From the cell containing the given text, extract its center point as [X, Y] coordinate. 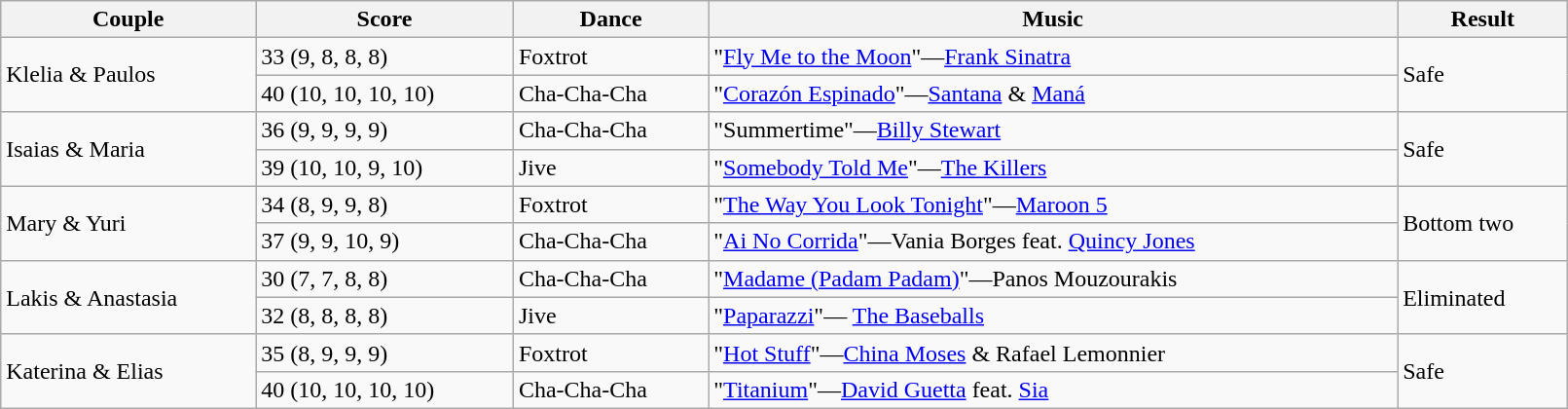
"Madame (Padam Padam)"—Panos Mouzourakis [1053, 279]
"Hot Stuff"—China Moses & Rafael Lemonnier [1053, 353]
37 (9, 9, 10, 9) [385, 242]
Bottom two [1483, 223]
Couple [128, 19]
"Paparazzi"— The Baseballs [1053, 316]
"Summertime"—Billy Stewart [1053, 130]
"Somebody Told Me"—The Killers [1053, 167]
"Titanium"—David Guetta feat. Sia [1053, 390]
34 (8, 9, 9, 8) [385, 204]
"The Way You Look Tonight"—Maroon 5 [1053, 204]
Music [1053, 19]
Katerina & Elias [128, 371]
30 (7, 7, 8, 8) [385, 279]
39 (10, 10, 9, 10) [385, 167]
32 (8, 8, 8, 8) [385, 316]
Klelia & Paulos [128, 75]
Lakis & Anastasia [128, 297]
"Ai No Corrida"—Vania Borges feat. Quincy Jones [1053, 242]
Result [1483, 19]
36 (9, 9, 9, 9) [385, 130]
35 (8, 9, 9, 9) [385, 353]
Score [385, 19]
"Corazón Espinado"—Santana & Maná [1053, 93]
33 (9, 8, 8, 8) [385, 56]
Mary & Yuri [128, 223]
"Fly Me to the Moon"—Frank Sinatra [1053, 56]
Eliminated [1483, 297]
Isaias & Maria [128, 149]
Dance [610, 19]
